Return the (X, Y) coordinate for the center point of the cell that contains the specified text.  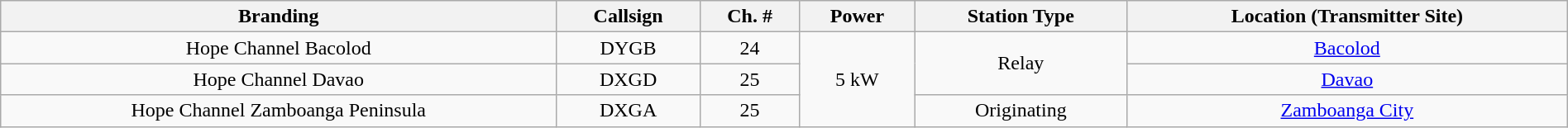
Bacolod (1346, 48)
Hope Channel Davao (279, 79)
Originating (1021, 111)
Relay (1021, 64)
Hope Channel Zamboanga Peninsula (279, 111)
Callsign (629, 17)
Davao (1346, 79)
DXGD (629, 79)
5 kW (858, 79)
DXGA (629, 111)
24 (749, 48)
DYGB (629, 48)
Zamboanga City (1346, 111)
Hope Channel Bacolod (279, 48)
Location (Transmitter Site) (1346, 17)
Branding (279, 17)
Ch. # (749, 17)
Station Type (1021, 17)
Power (858, 17)
